From the cell containing the given text, extract its center point as [X, Y] coordinate. 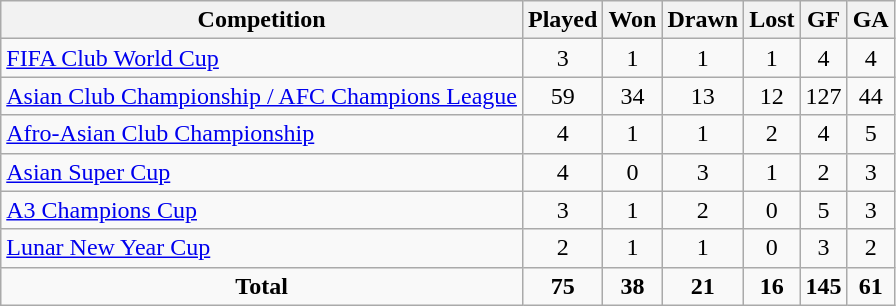
145 [824, 286]
Lunar New Year Cup [262, 248]
61 [870, 286]
Afro-Asian Club Championship [262, 134]
75 [562, 286]
127 [824, 96]
Asian Club Championship / AFC Champions League [262, 96]
12 [772, 96]
GF [824, 20]
Asian Super Cup [262, 172]
38 [632, 286]
A3 Champions Cup [262, 210]
Drawn [703, 20]
44 [870, 96]
Lost [772, 20]
Competition [262, 20]
GA [870, 20]
21 [703, 286]
34 [632, 96]
Played [562, 20]
Total [262, 286]
16 [772, 286]
59 [562, 96]
13 [703, 96]
FIFA Club World Cup [262, 58]
Won [632, 20]
